Extract the (X, Y) coordinate from the center of the cell holding the provided text.  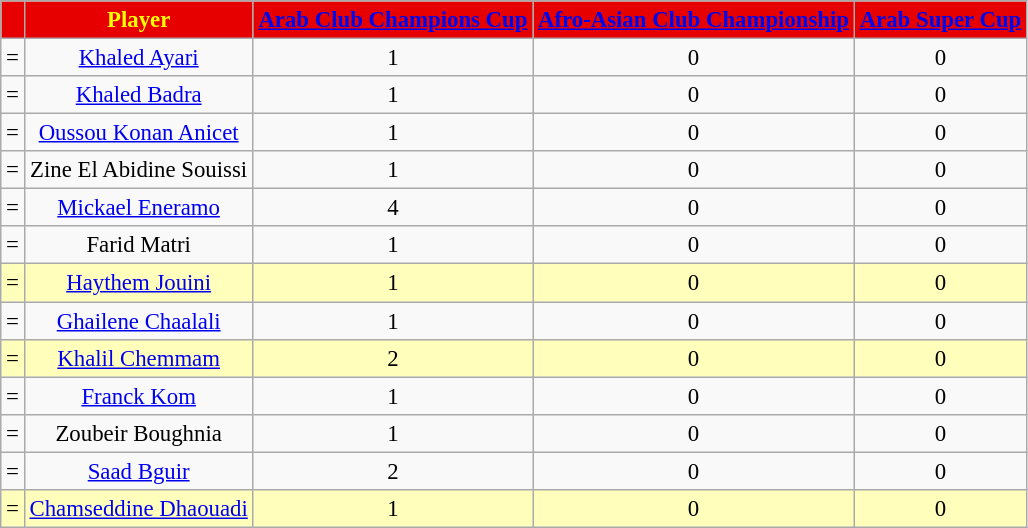
Saad Bguir (138, 471)
4 (393, 208)
Chamseddine Dhaouadi (138, 509)
Franck Kom (138, 396)
Arab Super Cup (940, 20)
Haythem Jouini (138, 283)
Khaled Ayari (138, 58)
Player (138, 20)
Afro-Asian Club Championship (694, 20)
Khalil Chemmam (138, 358)
Ghailene Chaalali (138, 321)
Arab Club Champions Cup (393, 20)
Zine El Abidine Souissi (138, 170)
Khaled Badra (138, 95)
Farid Matri (138, 245)
Oussou Konan Anicet (138, 133)
Mickael Eneramo (138, 208)
Zoubeir Boughnia (138, 433)
